Scan for the cell matching the given text and deliver its [x, y] coordinate at center. 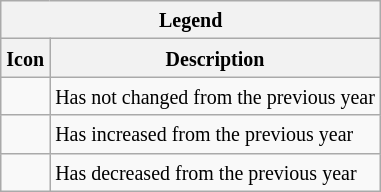
Has not changed from the previous year [216, 96]
Legend [191, 20]
Icon [26, 58]
Has decreased from the previous year [216, 172]
Description [216, 58]
Has increased from the previous year [216, 134]
